Extract the (x, y) coordinate from the center of the cell holding the provided text.  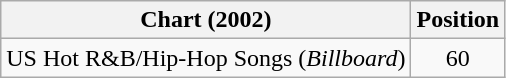
60 (458, 58)
Position (458, 20)
Chart (2002) (206, 20)
US Hot R&B/Hip-Hop Songs (Billboard) (206, 58)
